Search for the cell housing the specified text and yield its [X, Y] center coordinate. 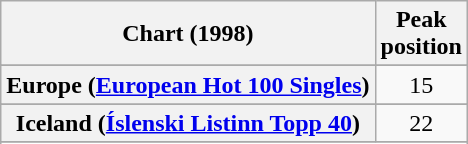
Peakposition [421, 34]
Iceland (Íslenski Listinn Topp 40) [188, 123]
22 [421, 123]
15 [421, 85]
Europe (European Hot 100 Singles) [188, 85]
Chart (1998) [188, 34]
